Pinpoint the cell where the given text exists, returning its [X, Y] midpoint coordinate. 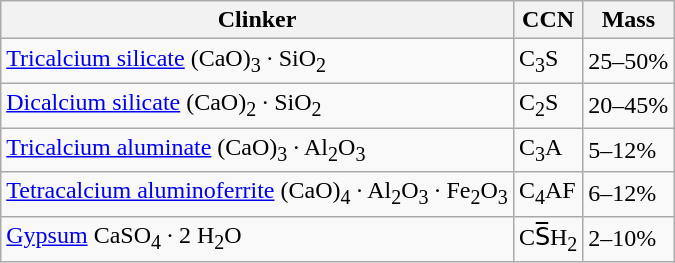
Mass [628, 20]
Tricalcium aluminate (CaO)3 · Al2O3 [258, 150]
C3A [548, 150]
C3S [548, 61]
25–50% [628, 61]
C2S [548, 105]
Tricalcium silicate (CaO)3 · SiO2 [258, 61]
Tetracalcium aluminoferrite (CaO)4 · Al2O3 · Fe2O3 [258, 194]
CCN [548, 20]
Dicalcium silicate (CaO)2 · SiO2 [258, 105]
CS̅H2 [548, 239]
6–12% [628, 194]
5–12% [628, 150]
C4AF [548, 194]
Clinker [258, 20]
20–45% [628, 105]
2–10% [628, 239]
Gypsum CaSO4 · 2 H2O [258, 239]
